Find where the given text appears and provide that cell's center as [x, y] coordinate. 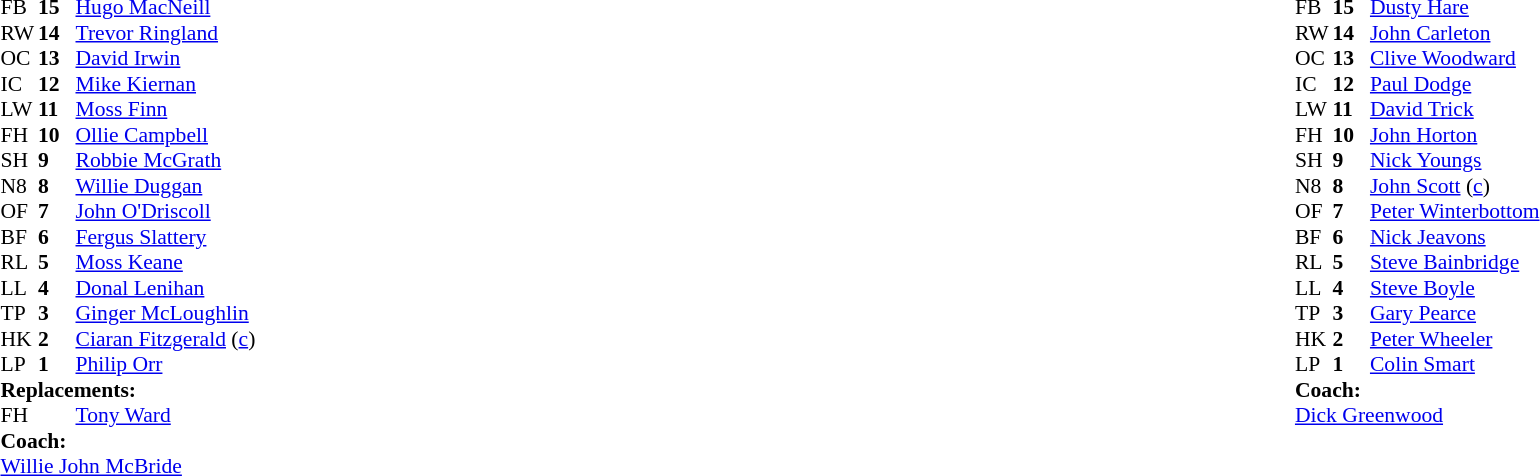
Willie Duggan [166, 186]
David Trick [1455, 109]
John Carleton [1455, 33]
Tony Ward [166, 415]
Clive Woodward [1455, 59]
Mike Kiernan [166, 84]
Nick Youngs [1455, 161]
Steve Boyle [1455, 288]
Peter Wheeler [1455, 339]
Ollie Campbell [166, 135]
Trevor Ringland [166, 33]
Paul Dodge [1455, 84]
Robbie McGrath [166, 161]
Moss Keane [166, 263]
John Scott (c) [1455, 186]
John Horton [1455, 135]
Replacements: [128, 390]
Ciaran Fitzgerald (c) [166, 339]
Steve Bainbridge [1455, 263]
Peter Winterbottom [1455, 211]
Fergus Slattery [166, 237]
Colin Smart [1455, 365]
John O'Driscoll [166, 211]
Ginger McLoughlin [166, 313]
Nick Jeavons [1455, 237]
Gary Pearce [1455, 313]
Philip Orr [166, 365]
David Irwin [166, 59]
Moss Finn [166, 109]
Donal Lenihan [166, 288]
Dick Greenwood [1418, 415]
